Locate the cell with the specified text and output its [x, y] center coordinate. 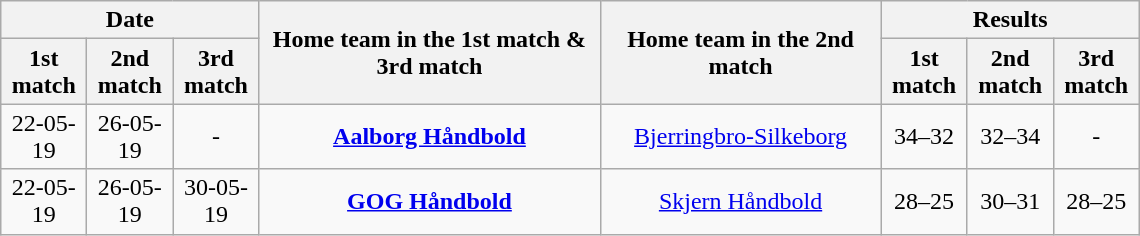
Date [130, 20]
30-05-19 [216, 202]
Skjern Håndbold [740, 202]
Results [1010, 20]
Bjerringbro-Silkeborg [740, 136]
34–32 [924, 136]
Home team in the 1st match & 3rd match [430, 52]
GOG Håndbold [430, 202]
Home team in the 2nd match [740, 52]
32–34 [1010, 136]
Aalborg Håndbold [430, 136]
30–31 [1010, 202]
